Determine the [x, y] coordinate at the center of the cell enclosing the given text.  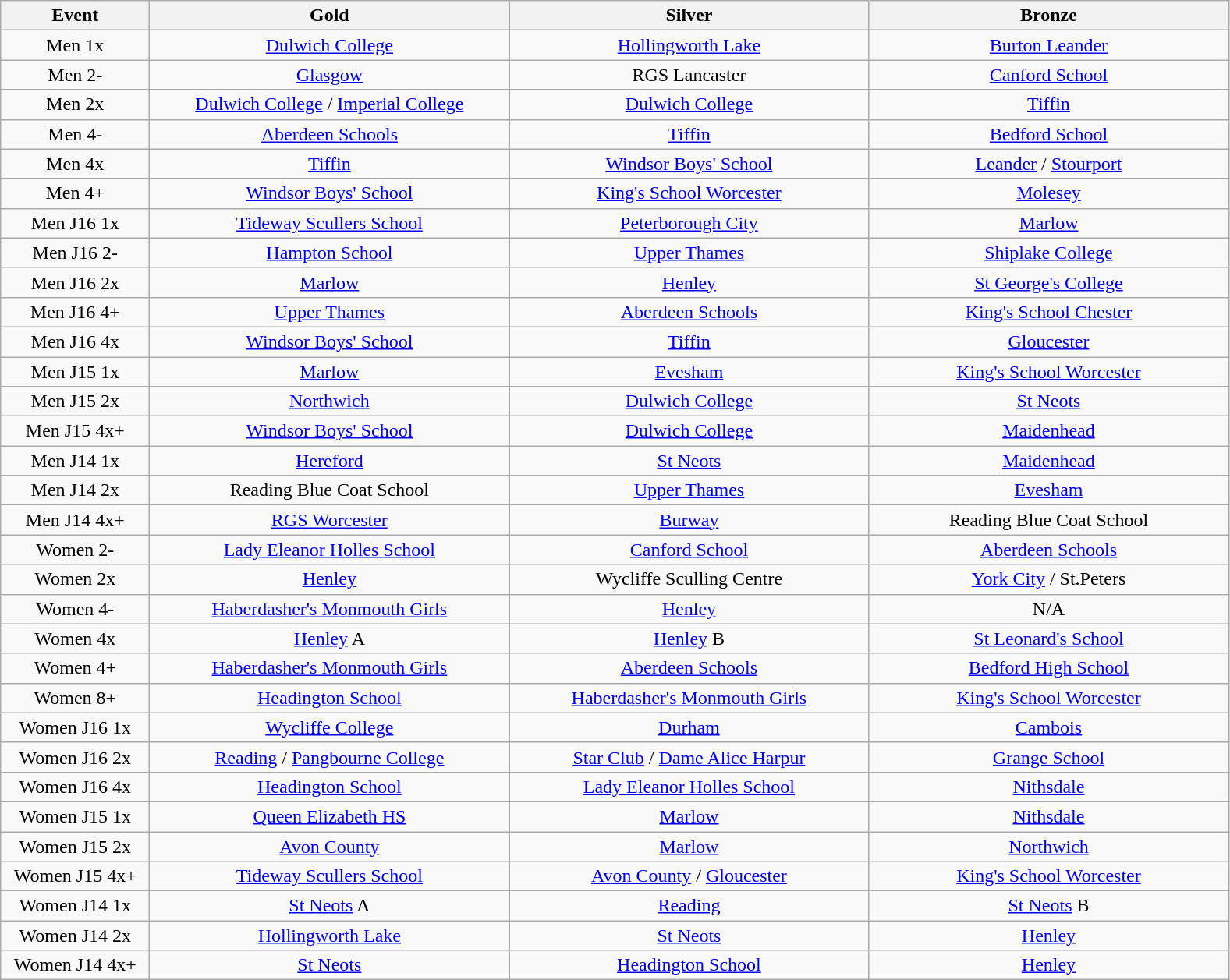
Women 8+ [75, 698]
York City / St.Peters [1048, 579]
Silver [689, 16]
Wycliffe College [329, 727]
Men J16 1x [75, 223]
Burton Leander [1048, 45]
Bedford High School [1048, 668]
Avon County / Gloucester [689, 876]
RGS Lancaster [689, 75]
Men J15 4x+ [75, 431]
Dulwich College / Imperial College [329, 104]
Event [75, 16]
N/A [1048, 609]
St Neots B [1048, 906]
Men J16 2x [75, 282]
Women J16 4x [75, 787]
Wycliffe Sculling Centre [689, 579]
Men 4- [75, 134]
Hampton School [329, 253]
Leander / Stourport [1048, 164]
Women J14 2x [75, 936]
Shiplake College [1048, 253]
Bedford School [1048, 134]
Men J14 2x [75, 490]
Reading [689, 906]
Molesey [1048, 193]
Queen Elizabeth HS [329, 816]
Men J16 4x [75, 341]
Men 4x [75, 164]
St Leonard's School [1048, 639]
Women J15 1x [75, 816]
Women 4x [75, 639]
Grange School [1048, 757]
Women J16 2x [75, 757]
Gloucester [1048, 341]
Peterborough City [689, 223]
Men 2x [75, 104]
Women 2- [75, 550]
Durham [689, 727]
Women J14 4x+ [75, 965]
Glasgow [329, 75]
Gold [329, 16]
Men J16 4+ [75, 312]
Hereford [329, 461]
Men J14 4x+ [75, 520]
Bronze [1048, 16]
Women 2x [75, 579]
Reading / Pangbourne College [329, 757]
Men J14 1x [75, 461]
Men 1x [75, 45]
Men J15 1x [75, 372]
Men J15 2x [75, 402]
Women J15 2x [75, 846]
RGS Worcester [329, 520]
Women J14 1x [75, 906]
Henley B [689, 639]
Women 4+ [75, 668]
Cambois [1048, 727]
Burway [689, 520]
Men J16 2- [75, 253]
Women J15 4x+ [75, 876]
Men 4+ [75, 193]
St George's College [1048, 282]
Henley A [329, 639]
Men 2- [75, 75]
Women 4- [75, 609]
Star Club / Dame Alice Harpur [689, 757]
Avon County [329, 846]
King's School Chester [1048, 312]
Women J16 1x [75, 727]
St Neots A [329, 906]
